Determine the (X, Y) coordinate at the center of the cell enclosing the given text.  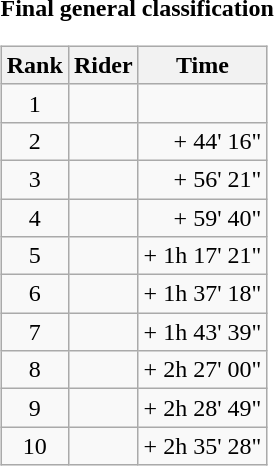
3 (34, 179)
5 (34, 256)
Rank (34, 65)
+ 44' 16" (202, 141)
+ 56' 21" (202, 179)
9 (34, 408)
+ 1h 37' 18" (202, 294)
+ 2h 35' 28" (202, 446)
10 (34, 446)
+ 2h 27' 00" (202, 370)
+ 2h 28' 49" (202, 408)
8 (34, 370)
7 (34, 332)
6 (34, 294)
Time (202, 65)
2 (34, 141)
Rider (103, 65)
+ 1h 17' 21" (202, 256)
4 (34, 217)
+ 59' 40" (202, 217)
1 (34, 103)
+ 1h 43' 39" (202, 332)
